Return the [x, y] coordinate for the center point of the cell that contains the specified text.  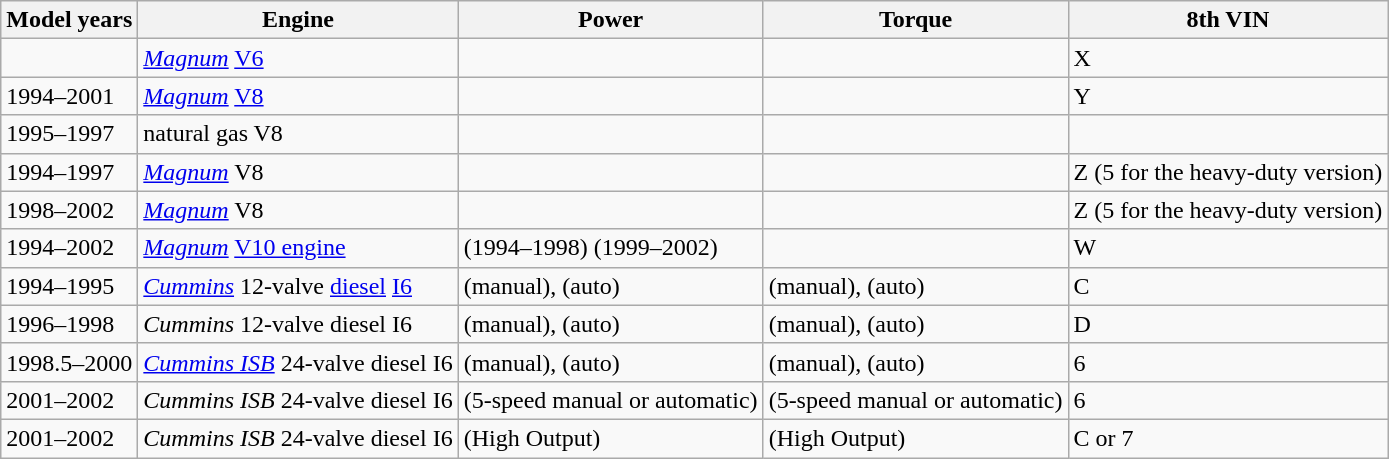
1994–2002 [70, 248]
W [1228, 248]
1994–1995 [70, 286]
Torque [916, 20]
Model years [70, 20]
natural gas V8 [298, 134]
Magnum V10 engine [298, 248]
1994–2001 [70, 96]
1995–1997 [70, 134]
8th VIN [1228, 20]
1998–2002 [70, 210]
Y [1228, 96]
1996–1998 [70, 324]
Magnum V6 [298, 58]
C or 7 [1228, 438]
Engine [298, 20]
(1994–1998) (1999–2002) [610, 248]
C [1228, 286]
1998.5–2000 [70, 362]
D [1228, 324]
Power [610, 20]
1994–1997 [70, 172]
X [1228, 58]
